Find where the given text appears and provide that cell's center as (x, y) coordinate. 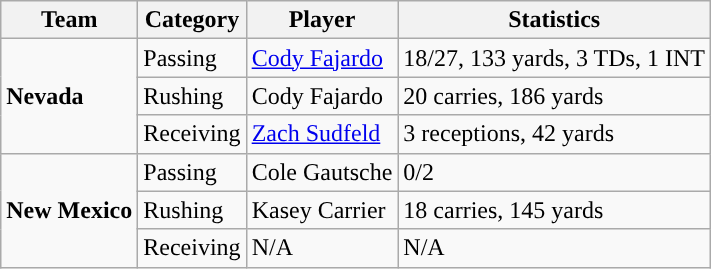
Cole Gautsche (322, 172)
New Mexico (70, 210)
18 carries, 145 yards (554, 210)
Kasey Carrier (322, 210)
Category (192, 20)
Team (70, 20)
Player (322, 20)
Statistics (554, 20)
3 receptions, 42 yards (554, 134)
Nevada (70, 96)
20 carries, 186 yards (554, 96)
0/2 (554, 172)
Zach Sudfeld (322, 134)
18/27, 133 yards, 3 TDs, 1 INT (554, 58)
